For the text-containing cell, return its midpoint in [x, y] coordinate format. 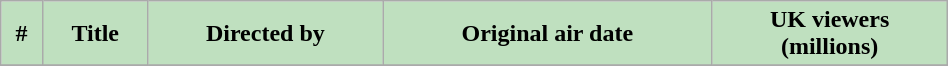
# [22, 34]
Title [95, 34]
Original air date [548, 34]
UK viewers(millions) [830, 34]
Directed by [265, 34]
